Return (X, Y) of the center of cell containing provided text 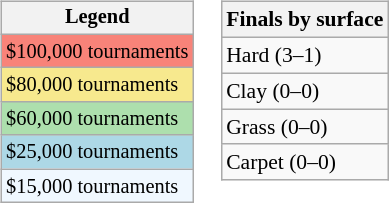
$80,000 tournaments (97, 85)
$25,000 tournaments (97, 152)
Finals by surface (304, 20)
Clay (0–0) (304, 91)
Carpet (0–0) (304, 162)
Hard (3–1) (304, 55)
Legend (97, 18)
$60,000 tournaments (97, 119)
Grass (0–0) (304, 127)
$15,000 tournaments (97, 186)
$100,000 tournaments (97, 51)
